Return the [X, Y] coordinate for the center point of the cell that contains the specified text.  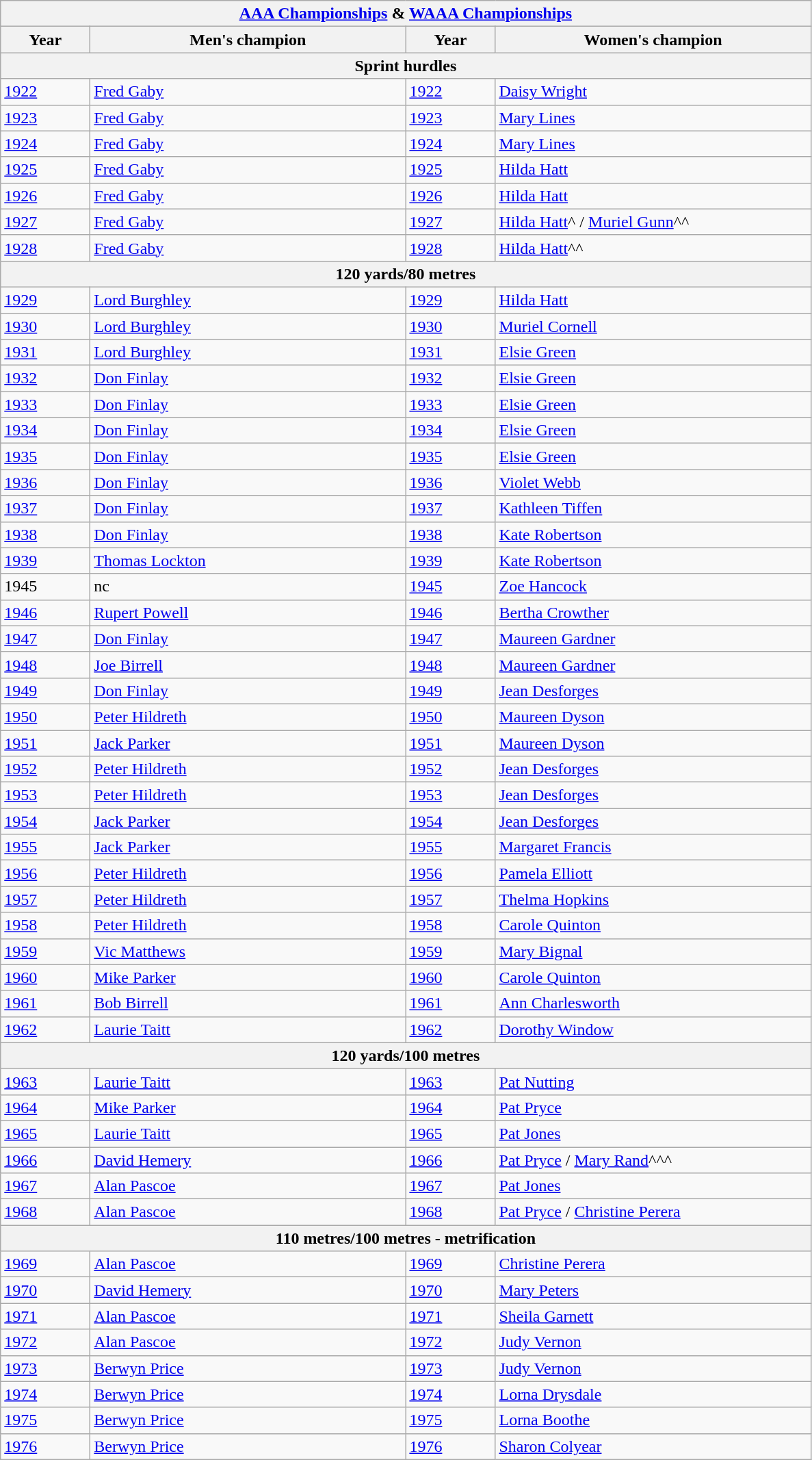
Mary Peters [653, 1290]
Sharon Colyear [653, 1446]
Margaret Francis [653, 847]
Joe Birrell [248, 665]
Lorna Boothe [653, 1420]
110 metres/100 metres - metrification [406, 1238]
Pat Nutting [653, 1081]
Pat Pryce / Christine Perera [653, 1212]
Daisy Wright [653, 92]
Bob Birrell [248, 1003]
Sprint hurdles [406, 66]
AAA Championships & WAAA Championships [406, 14]
Hilda Hatt^^ [653, 248]
Men's champion [248, 40]
Women's champion [653, 40]
Christine Perera [653, 1264]
Violet Webb [653, 483]
Thelma Hopkins [653, 899]
Dorothy Window [653, 1029]
Vic Matthews [248, 951]
Hilda Hatt^ / Muriel Gunn^^ [653, 222]
Lorna Drysdale [653, 1394]
120 yards/100 metres [406, 1055]
120 yards/80 metres [406, 274]
Pamela Elliott [653, 873]
Thomas Lockton [248, 561]
Muriel Cornell [653, 326]
nc [248, 587]
Mary Bignal [653, 951]
Sheila Garnett [653, 1316]
Ann Charlesworth [653, 1003]
Bertha Crowther [653, 613]
Rupert Powell [248, 613]
Pat Pryce / Mary Rand^^^ [653, 1160]
Pat Pryce [653, 1107]
Kathleen Tiffen [653, 509]
Zoe Hancock [653, 587]
